Determine the [X, Y] coordinate at the center of the cell enclosing the given text.  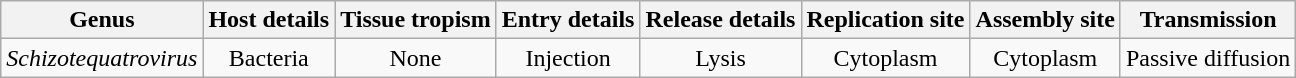
Transmission [1208, 20]
Tissue tropism [416, 20]
None [416, 58]
Genus [102, 20]
Injection [568, 58]
Schizotequatrovirus [102, 58]
Passive diffusion [1208, 58]
Release details [720, 20]
Replication site [886, 20]
Bacteria [269, 58]
Assembly site [1045, 20]
Entry details [568, 20]
Lysis [720, 58]
Host details [269, 20]
